Search for the cell housing the specified text and yield its (x, y) center coordinate. 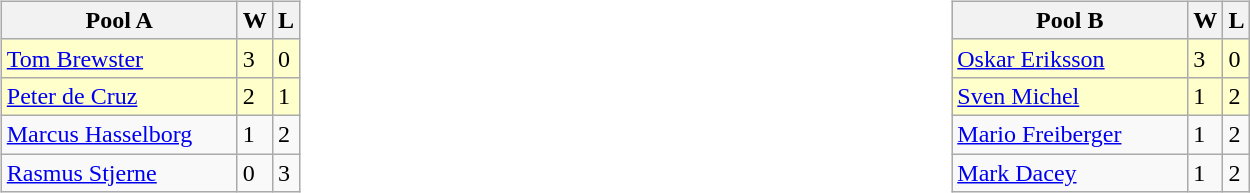
Peter de Cruz (119, 96)
Marcus Hasselborg (119, 134)
Pool A (119, 20)
Mario Freiberger (1070, 134)
Oskar Eriksson (1070, 58)
Pool B (1070, 20)
Rasmus Stjerne (119, 173)
Sven Michel (1070, 96)
Tom Brewster (119, 58)
Mark Dacey (1070, 173)
